Return (X, Y) of the center of cell containing provided text 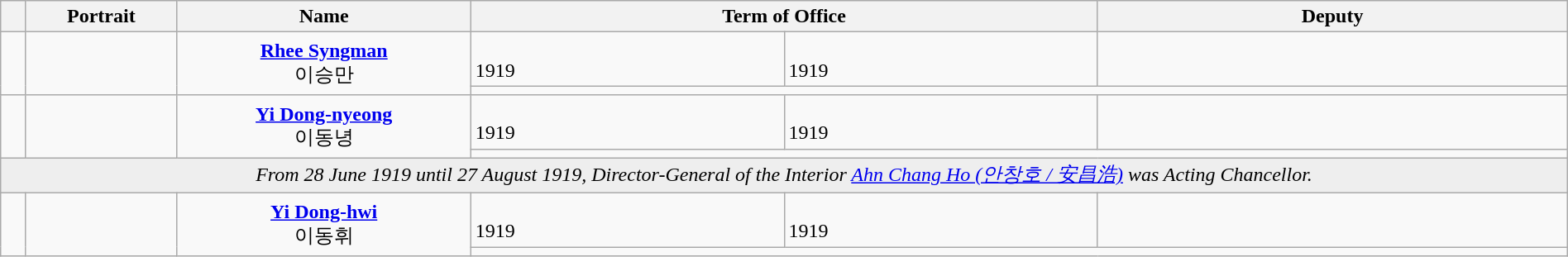
From 28 June 1919 until 27 August 1919, Director-General of the Interior Ahn Chang Ho (안창호 / 安昌浩) was Acting Chancellor. (784, 175)
Yi Dong-hwi이동휘 (324, 225)
Portrait (101, 17)
Name (324, 17)
Term of Office (784, 17)
Deputy (1332, 17)
Yi Dong-nyeong이동녕 (324, 126)
Rhee Syngman이승만 (324, 64)
